Find where the given text appears and provide that cell's center as [x, y] coordinate. 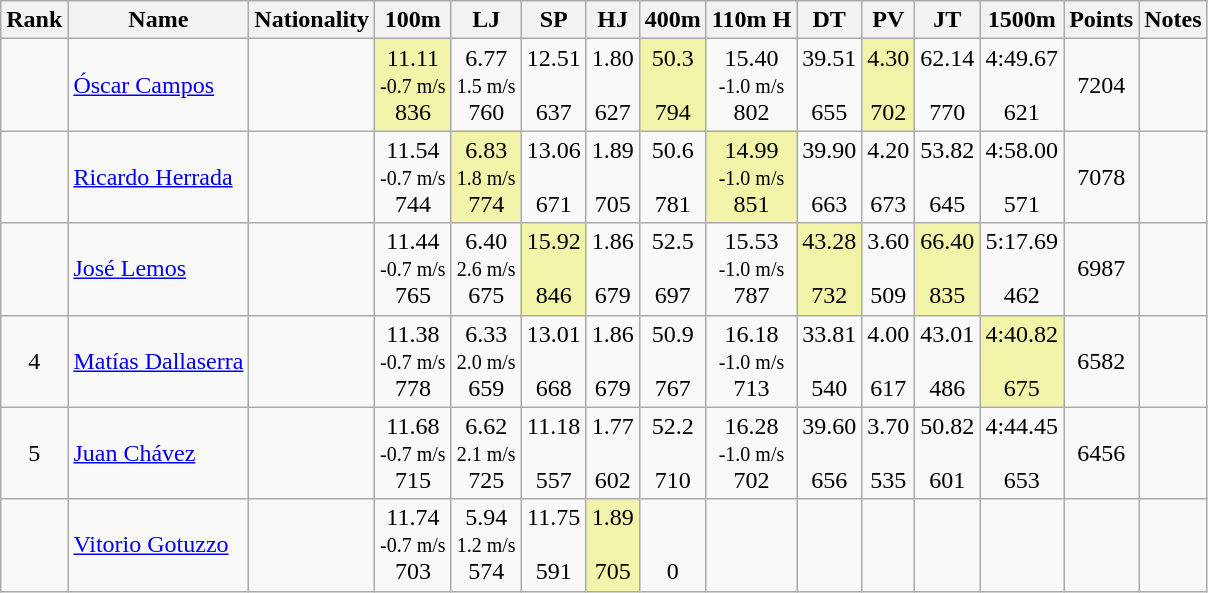
5:17.69462 [1022, 269]
PV [888, 20]
Points [1102, 20]
16.18-1.0 m/s713 [751, 361]
400m [672, 20]
52.2710 [672, 453]
50.6781 [672, 177]
1.80627 [612, 85]
16.28-1.0 m/s702 [751, 453]
39.51655 [830, 85]
100m [414, 20]
Name [158, 20]
15.92846 [554, 269]
1500m [1022, 20]
6987 [1102, 269]
5 [34, 453]
Nationality [312, 20]
3.60509 [888, 269]
33.81540 [830, 361]
Ricardo Herrada [158, 177]
11.75591 [554, 545]
11.54-0.7 m/s744 [414, 177]
JT [948, 20]
Vitorio Gotuzzo [158, 545]
LJ [486, 20]
Óscar Campos [158, 85]
50.3794 [672, 85]
4.20673 [888, 177]
11.11-0.7 m/s836 [414, 85]
43.28732 [830, 269]
50.9767 [672, 361]
43.01486 [948, 361]
62.14770 [948, 85]
50.82601 [948, 453]
11.38-0.7 m/s778 [414, 361]
4:40.82675 [1022, 361]
110m H [751, 20]
José Lemos [158, 269]
66.40835 [948, 269]
11.74-0.7 m/s703 [414, 545]
Juan Chávez [158, 453]
7078 [1102, 177]
SP [554, 20]
7204 [1102, 85]
1.77602 [612, 453]
Notes [1173, 20]
4.30702 [888, 85]
6.831.8 m/s774 [486, 177]
13.06671 [554, 177]
14.99-1.0 m/s851 [751, 177]
4 [34, 361]
15.53-1.0 m/s787 [751, 269]
11.44-0.7 m/s765 [414, 269]
4.00617 [888, 361]
53.82645 [948, 177]
15.40-1.0 m/s802 [751, 85]
4:49.67621 [1022, 85]
3.70535 [888, 453]
13.01668 [554, 361]
6582 [1102, 361]
Rank [34, 20]
39.90663 [830, 177]
6.771.5 m/s760 [486, 85]
5.941.2 m/s574 [486, 545]
6.402.6 m/s675 [486, 269]
11.18557 [554, 453]
6.622.1 m/s725 [486, 453]
HJ [612, 20]
6456 [1102, 453]
4:58.00571 [1022, 177]
12.51637 [554, 85]
4:44.45653 [1022, 453]
39.60656 [830, 453]
Matías Dallaserra [158, 361]
DT [830, 20]
0 [672, 545]
52.5697 [672, 269]
11.68-0.7 m/s715 [414, 453]
6.332.0 m/s659 [486, 361]
